Identify which cell holds the provided text, then report its (X, Y) central coordinate. 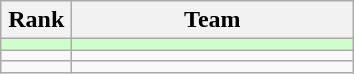
Rank (36, 20)
Team (212, 20)
